Find where the given text appears and provide that cell's center as [X, Y] coordinate. 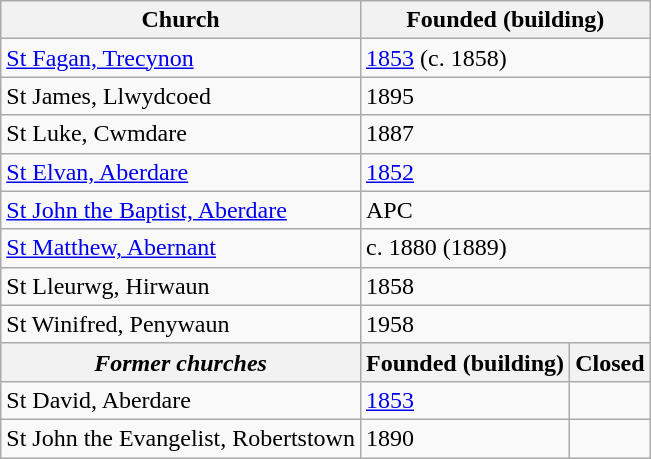
St James, Llwydcoed [181, 96]
Closed [610, 362]
St John the Baptist, Aberdare [181, 210]
APC [505, 210]
1852 [505, 172]
1858 [505, 286]
1958 [505, 324]
St Lleurwg, Hirwaun [181, 286]
St Elvan, Aberdare [181, 172]
Former churches [181, 362]
St Winifred, Penywaun [181, 324]
St Fagan, Trecynon [181, 58]
1887 [505, 134]
1853 (c. 1858) [505, 58]
c. 1880 (1889) [505, 248]
Church [181, 20]
1853 [464, 400]
St John the Evangelist, Robertstown [181, 438]
St David, Aberdare [181, 400]
St Matthew, Abernant [181, 248]
1895 [505, 96]
St Luke, Cwmdare [181, 134]
1890 [464, 438]
